Extract the [X, Y] coordinate from the center of the cell holding the provided text.  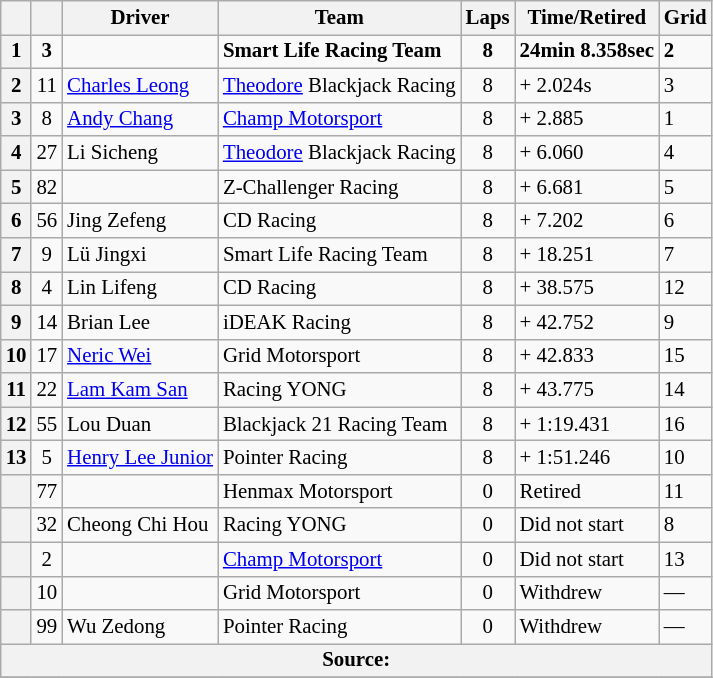
55 [46, 424]
+ 1:51.246 [587, 458]
Retired [587, 491]
Lou Duan [140, 424]
Henmax Motorsport [340, 491]
Driver [140, 18]
17 [46, 356]
Wu Zedong [140, 627]
Grid [686, 18]
Time/Retired [587, 18]
Z-Challenger Racing [340, 187]
Andy Chang [140, 119]
+ 42.833 [587, 356]
99 [46, 627]
77 [46, 491]
+ 42.752 [587, 322]
+ 6.681 [587, 187]
Lü Jingxi [140, 255]
16 [686, 424]
32 [46, 525]
Source: [356, 661]
82 [46, 187]
Brian Lee [140, 322]
Cheong Chi Hou [140, 525]
+ 2.024s [587, 85]
+ 18.251 [587, 255]
+ 1:19.431 [587, 424]
Lin Lifeng [140, 288]
+ 2.885 [587, 119]
Blackjack 21 Racing Team [340, 424]
Team [340, 18]
+ 43.775 [587, 390]
56 [46, 221]
Laps [488, 18]
15 [686, 356]
Charles Leong [140, 85]
24min 8.358sec [587, 51]
Neric Wei [140, 356]
Lam Kam San [140, 390]
+ 6.060 [587, 153]
iDEAK Racing [340, 322]
+ 7.202 [587, 221]
Li Sicheng [140, 153]
+ 38.575 [587, 288]
22 [46, 390]
Jing Zefeng [140, 221]
Henry Lee Junior [140, 458]
27 [46, 153]
